Output the [X, Y] coordinate of the center of the cell containing the given text.  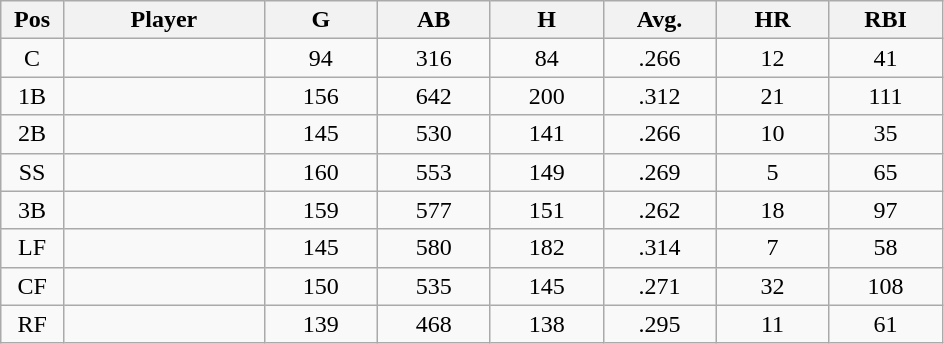
RF [32, 324]
18 [772, 210]
AB [434, 20]
151 [546, 210]
1B [32, 96]
535 [434, 286]
32 [772, 286]
5 [772, 172]
138 [546, 324]
.295 [660, 324]
97 [886, 210]
HR [772, 20]
Player [164, 20]
530 [434, 134]
3B [32, 210]
LF [32, 248]
159 [320, 210]
61 [886, 324]
2B [32, 134]
580 [434, 248]
G [320, 20]
139 [320, 324]
.262 [660, 210]
Avg. [660, 20]
.314 [660, 248]
7 [772, 248]
149 [546, 172]
182 [546, 248]
316 [434, 58]
C [32, 58]
141 [546, 134]
58 [886, 248]
577 [434, 210]
.271 [660, 286]
RBI [886, 20]
94 [320, 58]
11 [772, 324]
41 [886, 58]
160 [320, 172]
553 [434, 172]
H [546, 20]
65 [886, 172]
12 [772, 58]
84 [546, 58]
SS [32, 172]
111 [886, 96]
468 [434, 324]
CF [32, 286]
642 [434, 96]
.269 [660, 172]
Pos [32, 20]
.312 [660, 96]
108 [886, 286]
200 [546, 96]
150 [320, 286]
35 [886, 134]
10 [772, 134]
156 [320, 96]
21 [772, 96]
